Find where the given text appears and provide that cell's center as (X, Y) coordinate. 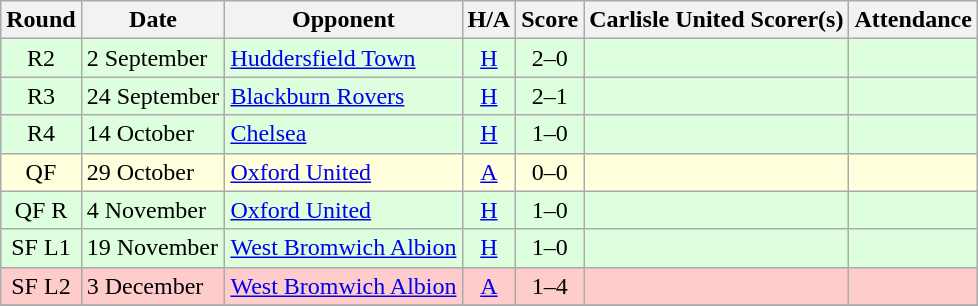
R4 (41, 134)
24 September (153, 96)
Date (153, 20)
19 November (153, 248)
3 December (153, 286)
Attendance (913, 20)
H/A (489, 20)
R2 (41, 58)
Round (41, 20)
Score (550, 20)
R3 (41, 96)
2 September (153, 58)
2–1 (550, 96)
SF L2 (41, 286)
Blackburn Rovers (344, 96)
Carlisle United Scorer(s) (716, 20)
Opponent (344, 20)
4 November (153, 210)
0–0 (550, 172)
QF R (41, 210)
14 October (153, 134)
Huddersfield Town (344, 58)
QF (41, 172)
2–0 (550, 58)
SF L1 (41, 248)
29 October (153, 172)
Chelsea (344, 134)
1–4 (550, 286)
